Locate the cell with the specified text and output its (X, Y) center coordinate. 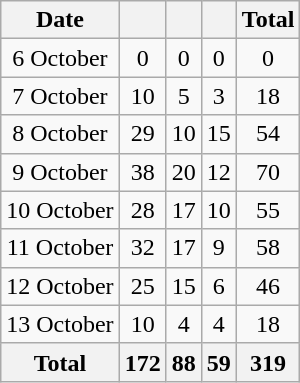
54 (268, 134)
58 (268, 248)
32 (142, 248)
38 (142, 172)
10 October (60, 210)
55 (268, 210)
5 (184, 96)
88 (184, 362)
20 (184, 172)
46 (268, 286)
59 (218, 362)
70 (268, 172)
12 (218, 172)
25 (142, 286)
7 October (60, 96)
29 (142, 134)
9 (218, 248)
172 (142, 362)
11 October (60, 248)
13 October (60, 324)
3 (218, 96)
8 October (60, 134)
319 (268, 362)
6 October (60, 58)
9 October (60, 172)
Date (60, 20)
6 (218, 286)
12 October (60, 286)
28 (142, 210)
